Return the (x, y) coordinate for the center point of the cell that contains the specified text.  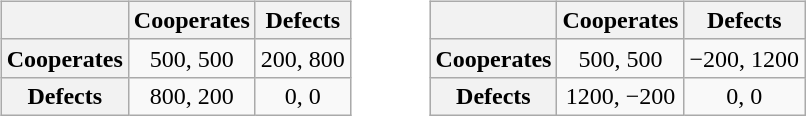
800, 200 (192, 96)
1200, −200 (620, 96)
−200, 1200 (744, 58)
200, 800 (302, 58)
